Search for the cell housing the specified text and yield its [x, y] center coordinate. 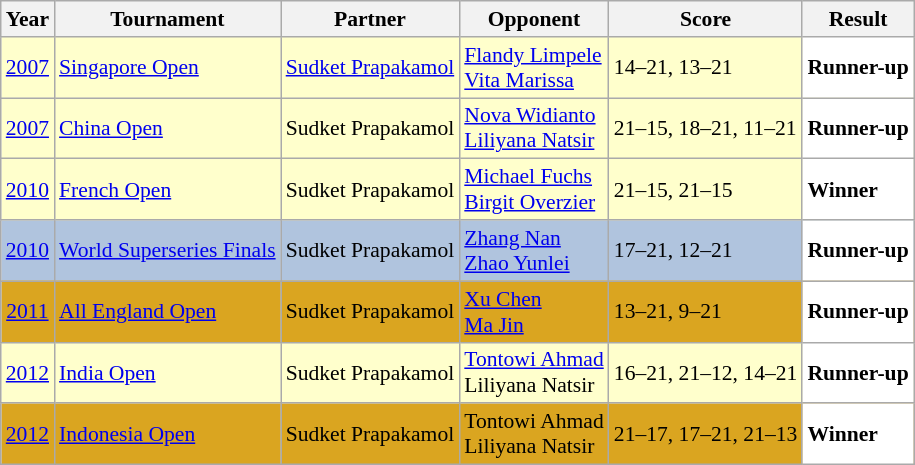
Zhang Nan Zhao Yunlei [534, 250]
All England Open [168, 312]
French Open [168, 190]
21–15, 18–21, 11–21 [706, 128]
Score [706, 19]
Opponent [534, 19]
Flandy Limpele Vita Marissa [534, 68]
Xu Chen Ma Jin [534, 312]
Michael Fuchs Birgit Overzier [534, 190]
China Open [168, 128]
17–21, 12–21 [706, 250]
Singapore Open [168, 68]
13–21, 9–21 [706, 312]
21–17, 17–21, 21–13 [706, 434]
World Superseries Finals [168, 250]
Result [858, 19]
Partner [370, 19]
16–21, 21–12, 14–21 [706, 372]
2011 [28, 312]
Nova Widianto Liliyana Natsir [534, 128]
Year [28, 19]
14–21, 13–21 [706, 68]
India Open [168, 372]
21–15, 21–15 [706, 190]
Tournament [168, 19]
Indonesia Open [168, 434]
